Capture the cell that displays the provided text and extract its (X, Y) central coordinate. 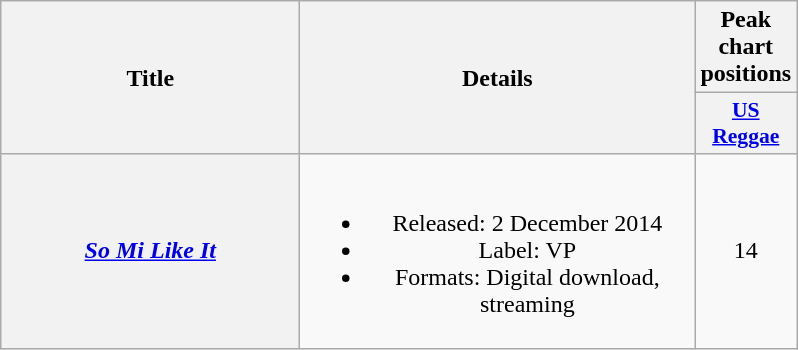
Details (498, 78)
Peak chart positions (746, 47)
Released: 2 December 2014Label: VPFormats: Digital download, streaming (498, 251)
14 (746, 251)
US Reggae (746, 124)
So Mi Like It (150, 251)
Title (150, 78)
